From the cell containing the given text, extract its center point as [x, y] coordinate. 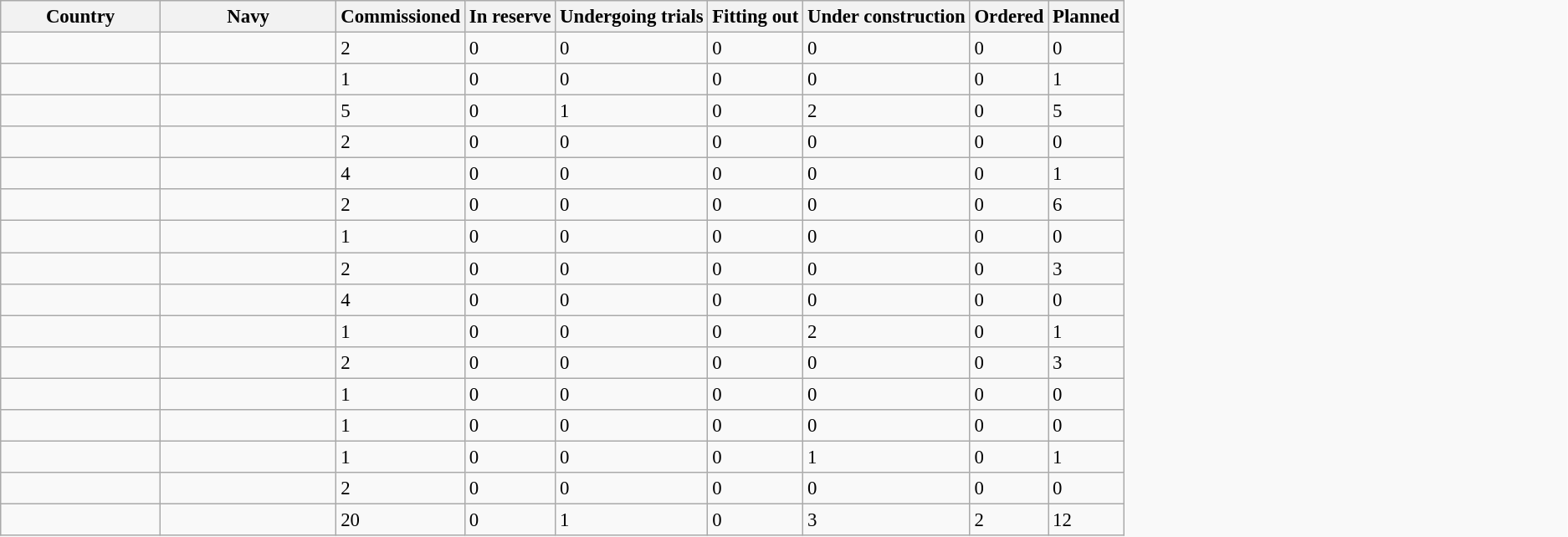
Planned [1086, 17]
Commissioned [401, 17]
Ordered [1009, 17]
6 [1086, 205]
Under construction [887, 17]
Navy [248, 17]
20 [401, 519]
12 [1086, 519]
Fitting out [756, 17]
Country [80, 17]
Undergoing trials [632, 17]
In reserve [510, 17]
